For the text-containing cell, return its midpoint in (X, Y) coordinate format. 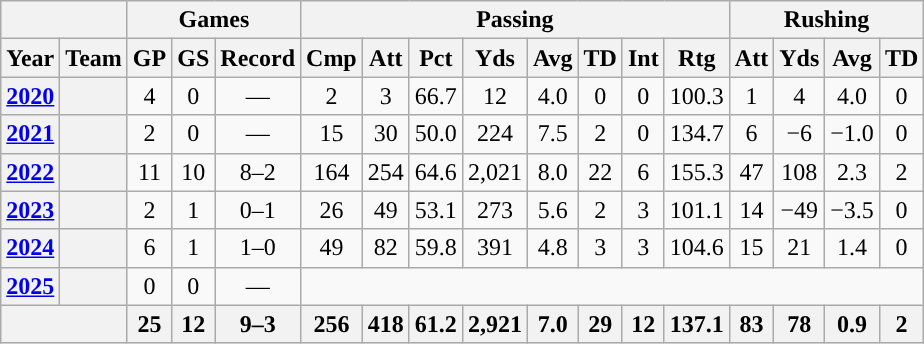
2024 (30, 248)
GS (194, 58)
418 (386, 324)
2020 (30, 96)
59.8 (436, 248)
256 (332, 324)
22 (600, 172)
Year (30, 58)
10 (194, 172)
Passing (516, 20)
64.6 (436, 172)
108 (800, 172)
104.6 (696, 248)
47 (751, 172)
−6 (800, 134)
61.2 (436, 324)
0.9 (852, 324)
Int (643, 58)
2023 (30, 210)
100.3 (696, 96)
0–1 (258, 210)
83 (751, 324)
Record (258, 58)
26 (332, 210)
101.1 (696, 210)
50.0 (436, 134)
Team (94, 58)
14 (751, 210)
30 (386, 134)
−3.5 (852, 210)
2025 (30, 286)
2021 (30, 134)
21 (800, 248)
Rushing (826, 20)
Pct (436, 58)
2.3 (852, 172)
2,021 (494, 172)
78 (800, 324)
155.3 (696, 172)
2022 (30, 172)
4.8 (552, 248)
GP (149, 58)
25 (149, 324)
Games (214, 20)
391 (494, 248)
9–3 (258, 324)
53.1 (436, 210)
5.6 (552, 210)
11 (149, 172)
1–0 (258, 248)
8.0 (552, 172)
−1.0 (852, 134)
224 (494, 134)
137.1 (696, 324)
2,921 (494, 324)
82 (386, 248)
−49 (800, 210)
29 (600, 324)
7.5 (552, 134)
1.4 (852, 248)
273 (494, 210)
Rtg (696, 58)
Cmp (332, 58)
134.7 (696, 134)
7.0 (552, 324)
164 (332, 172)
66.7 (436, 96)
254 (386, 172)
8–2 (258, 172)
